Search for the cell housing the specified text and yield its [X, Y] center coordinate. 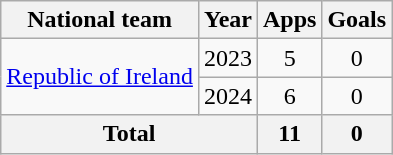
5 [289, 58]
Republic of Ireland [100, 77]
National team [100, 20]
2023 [228, 58]
Total [130, 134]
Apps [289, 20]
2024 [228, 96]
6 [289, 96]
Year [228, 20]
11 [289, 134]
Goals [357, 20]
